Pinpoint the cell where the given text exists, returning its (X, Y) midpoint coordinate. 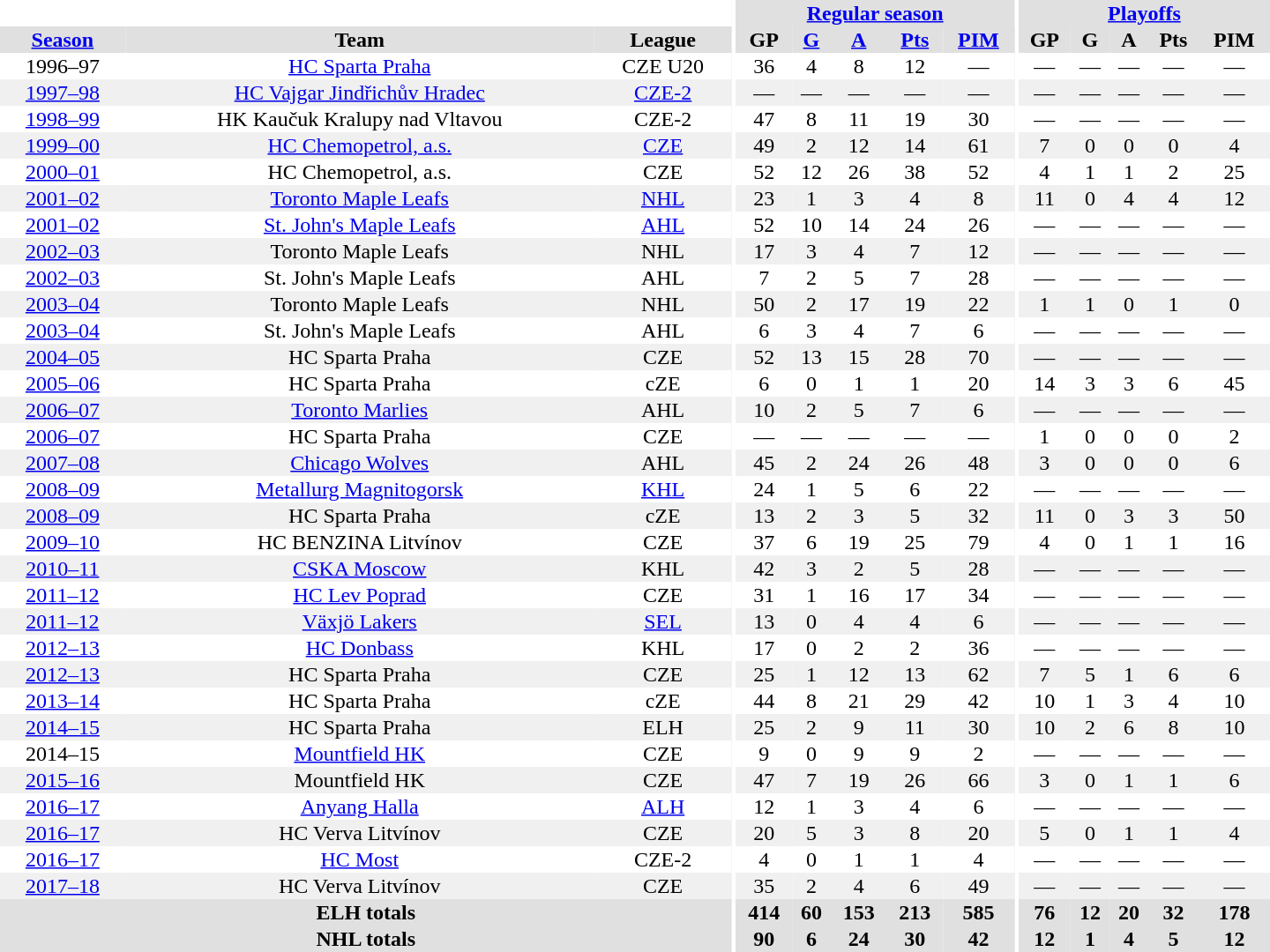
2007–08 (63, 463)
2005–06 (63, 383)
66 (979, 780)
HC Lev Poprad (360, 595)
CSKA Moscow (360, 569)
ELH (663, 727)
ELH totals (366, 912)
CZE U20 (663, 66)
HC Donbass (360, 648)
38 (915, 172)
21 (859, 701)
Toronto Marlies (360, 410)
HC Most (360, 859)
SEL (663, 621)
62 (979, 674)
414 (764, 912)
35 (764, 886)
44 (764, 701)
76 (1044, 912)
1998–99 (63, 119)
League (663, 40)
Växjö Lakers (360, 621)
1996–97 (63, 66)
23 (764, 198)
ALH (663, 807)
34 (979, 595)
31 (764, 595)
90 (764, 939)
153 (859, 912)
2010–11 (63, 569)
1997–98 (63, 93)
2013–14 (63, 701)
79 (979, 542)
NHL totals (366, 939)
HC BENZINA Litvínov (360, 542)
Chicago Wolves (360, 463)
15 (859, 357)
48 (979, 463)
61 (979, 145)
Regular season (875, 13)
60 (811, 912)
29 (915, 701)
2004–05 (63, 357)
Team (360, 40)
213 (915, 912)
Season (63, 40)
70 (979, 357)
37 (764, 542)
HK Kaučuk Kralupy nad Vltavou (360, 119)
2000–01 (63, 172)
2015–16 (63, 780)
1999–00 (63, 145)
HC Vajgar Jindřichův Hradec (360, 93)
2009–10 (63, 542)
585 (979, 912)
178 (1235, 912)
Anyang Halla (360, 807)
Playoffs (1145, 13)
2017–18 (63, 886)
Metallurg Magnitogorsk (360, 489)
